Scan for the cell matching the given text and deliver its (x, y) coordinate at center. 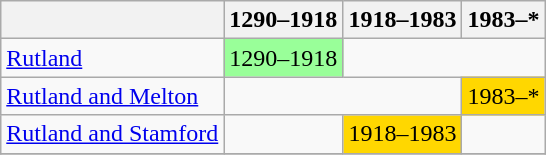
Rutland (112, 58)
Rutland and Stamford (112, 134)
Rutland and Melton (112, 96)
